Capture the cell that displays the provided text and extract its [X, Y] central coordinate. 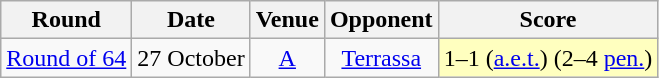
Round of 64 [66, 58]
Opponent [381, 20]
27 October [191, 58]
A [287, 58]
Score [548, 20]
Venue [287, 20]
Round [66, 20]
1–1 (a.e.t.) (2–4 pen.) [548, 58]
Date [191, 20]
Terrassa [381, 58]
